Output the (x, y) coordinate of the center of the cell containing the given text.  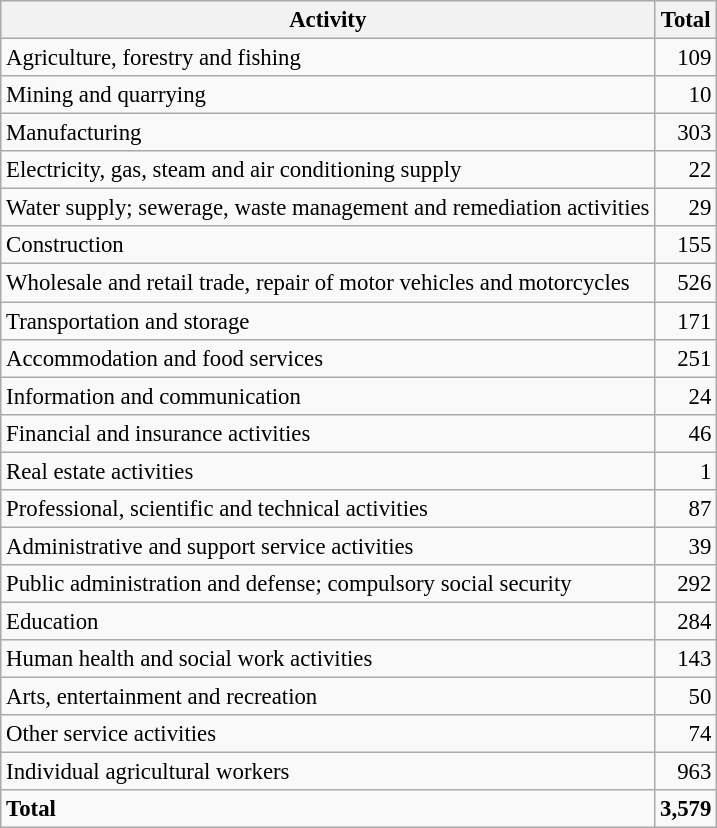
22 (686, 170)
Information and communication (328, 396)
39 (686, 546)
Transportation and storage (328, 321)
87 (686, 509)
Wholesale and retail trade, repair of motor vehicles and motorcycles (328, 283)
50 (686, 697)
251 (686, 358)
171 (686, 321)
292 (686, 584)
24 (686, 396)
526 (686, 283)
Other service activities (328, 734)
46 (686, 433)
Activity (328, 20)
74 (686, 734)
Individual agricultural workers (328, 772)
Professional, scientific and technical activities (328, 509)
109 (686, 58)
Agriculture, forestry and fishing (328, 58)
29 (686, 208)
Manufacturing (328, 133)
10 (686, 95)
Mining and quarrying (328, 95)
Administrative and support service activities (328, 546)
155 (686, 245)
284 (686, 621)
Electricity, gas, steam and air conditioning supply (328, 170)
Accommodation and food services (328, 358)
Financial and insurance activities (328, 433)
3,579 (686, 809)
Public administration and defense; compulsory social security (328, 584)
963 (686, 772)
1 (686, 471)
Real estate activities (328, 471)
303 (686, 133)
143 (686, 659)
Human health and social work activities (328, 659)
Construction (328, 245)
Arts, entertainment and recreation (328, 697)
Education (328, 621)
Water supply; sewerage, waste management and remediation activities (328, 208)
